Extract the (x, y) coordinate from the center of the cell holding the provided text.  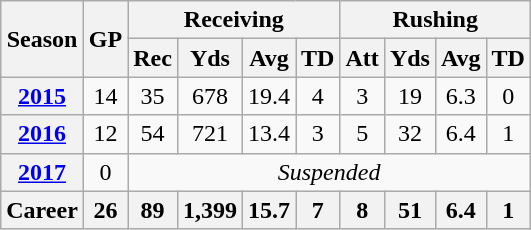
721 (210, 134)
15.7 (268, 210)
19 (410, 96)
32 (410, 134)
2016 (42, 134)
4 (318, 96)
13.4 (268, 134)
GP (105, 39)
Suspended (330, 172)
Season (42, 39)
51 (410, 210)
678 (210, 96)
35 (153, 96)
89 (153, 210)
2017 (42, 172)
1,399 (210, 210)
6.3 (460, 96)
2015 (42, 96)
19.4 (268, 96)
Att (362, 58)
12 (105, 134)
14 (105, 96)
26 (105, 210)
Career (42, 210)
Rec (153, 58)
Rushing (436, 20)
5 (362, 134)
54 (153, 134)
Receiving (234, 20)
7 (318, 210)
8 (362, 210)
